Provide the (X, Y) coordinate of the cell's center where the given text is located.  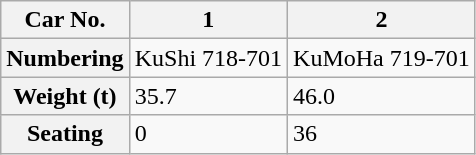
35.7 (208, 96)
KuShi 718-701 (208, 58)
Seating (65, 134)
Weight (t) (65, 96)
KuMoHa 719-701 (382, 58)
Numbering (65, 58)
2 (382, 20)
36 (382, 134)
Car No. (65, 20)
0 (208, 134)
1 (208, 20)
46.0 (382, 96)
